Extract the (x, y) coordinate from the center of the cell holding the provided text.  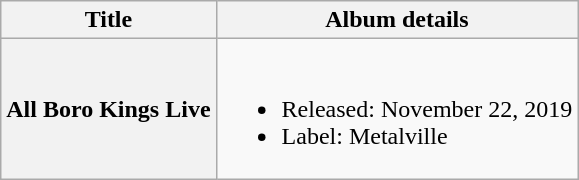
Title (108, 20)
Album details (397, 20)
All Boro Kings Live (108, 109)
Released: November 22, 2019Label: Metalville (397, 109)
